Detect which cell encompasses the target text, then output its [X, Y] center coordinate. 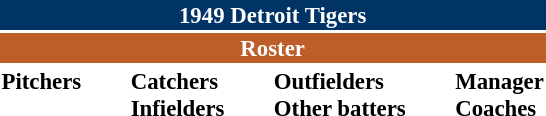
1949 Detroit Tigers [272, 15]
Roster [272, 48]
